Find where the given text appears and provide that cell's center as (x, y) coordinate. 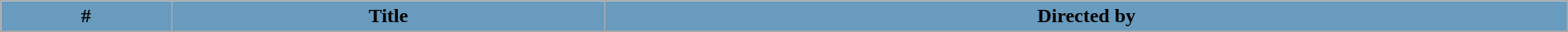
Directed by (1087, 16)
# (86, 16)
Title (389, 16)
